Capture the cell that displays the provided text and extract its [X, Y] central coordinate. 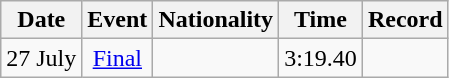
Final [118, 58]
Date [42, 20]
Event [118, 20]
Nationality [216, 20]
3:19.40 [321, 58]
27 July [42, 58]
Time [321, 20]
Record [405, 20]
